Return (x, y) of the center of cell containing provided text 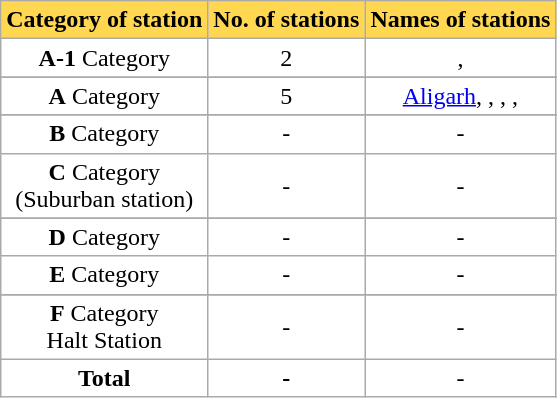
5 (286, 96)
E Category (104, 275)
, (460, 58)
Names of stations (460, 20)
Category of station (104, 20)
D Category (104, 237)
C Category(Suburban station) (104, 186)
Aligarh, , , , (460, 96)
Total (104, 378)
F CategoryHalt Station (104, 326)
No. of stations (286, 20)
A-1 Category (104, 58)
2 (286, 58)
B Category (104, 134)
A Category (104, 96)
